Detect which cell encompasses the target text, then output its (X, Y) center coordinate. 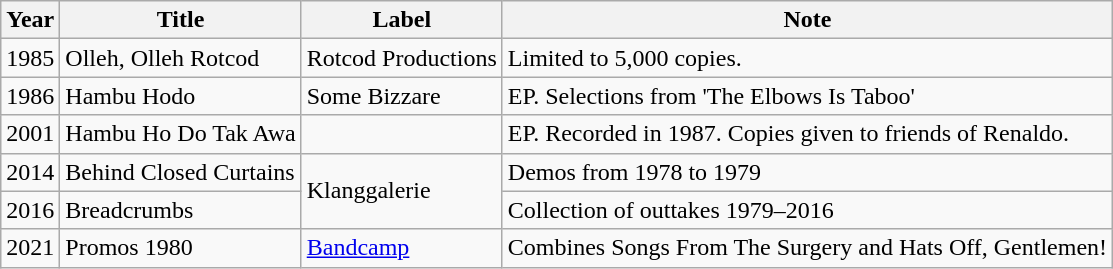
Limited to 5,000 copies. (807, 58)
Some Bizzare (402, 96)
2016 (30, 210)
Note (807, 20)
1985 (30, 58)
Klanggalerie (402, 191)
Year (30, 20)
Hambu Hodo (180, 96)
Title (180, 20)
Breadcrumbs (180, 210)
Bandcamp (402, 248)
Collection of outtakes 1979–2016 (807, 210)
Promos 1980 (180, 248)
Rotcod Productions (402, 58)
2001 (30, 134)
Demos from 1978 to 1979 (807, 172)
Label (402, 20)
Olleh, Olleh Rotcod (180, 58)
Combines Songs From The Surgery and Hats Off, Gentlemen! (807, 248)
Hambu Ho Do Tak Awa (180, 134)
EP. Selections from 'The Elbows Is Taboo' (807, 96)
Behind Closed Curtains (180, 172)
2021 (30, 248)
EP. Recorded in 1987. Copies given to friends of Renaldo. (807, 134)
2014 (30, 172)
1986 (30, 96)
